Provide the [x, y] coordinate of the cell's center where the given text is located.  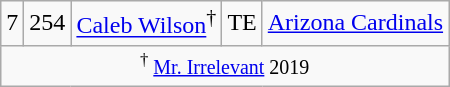
7 [12, 24]
TE [242, 24]
254 [48, 24]
† Mr. Irrelevant 2019 [225, 65]
Caleb Wilson† [146, 24]
Arizona Cardinals [355, 24]
